Return the [x, y] coordinate for the center point of the cell that contains the specified text.  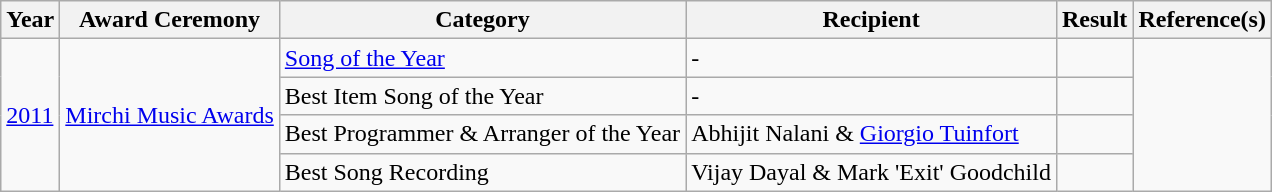
Result [1094, 20]
Mirchi Music Awards [170, 115]
Reference(s) [1202, 20]
Best Programmer & Arranger of the Year [482, 134]
Abhijit Nalani & Giorgio Tuinfort [872, 134]
Song of the Year [482, 58]
Best Song Recording [482, 172]
Category [482, 20]
Vijay Dayal & Mark 'Exit' Goodchild [872, 172]
Recipient [872, 20]
Best Item Song of the Year [482, 96]
Year [30, 20]
2011 [30, 115]
Award Ceremony [170, 20]
